Output the [X, Y] coordinate of the center of the cell containing the given text.  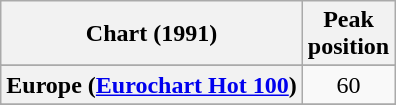
Chart (1991) [152, 34]
Peakposition [348, 34]
Europe (Eurochart Hot 100) [152, 85]
60 [348, 85]
